Return (X, Y) of the center of cell containing provided text 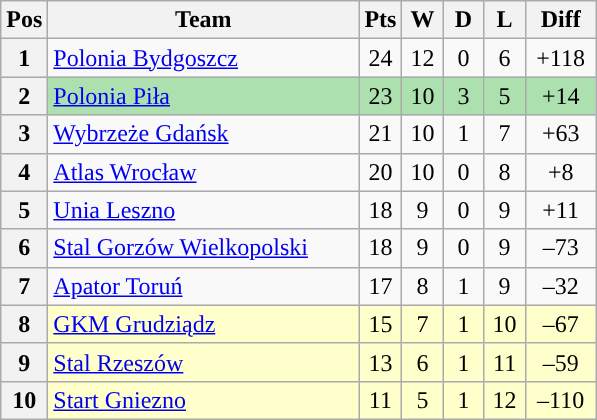
Start Gniezno (204, 400)
Pos (24, 20)
20 (380, 172)
GKM Grudziądz (204, 324)
W (422, 20)
+63 (560, 134)
15 (380, 324)
23 (380, 96)
24 (380, 58)
Polonia Piła (204, 96)
+8 (560, 172)
13 (380, 362)
–67 (560, 324)
2 (24, 96)
4 (24, 172)
–32 (560, 286)
Apator Toruń (204, 286)
21 (380, 134)
Stal Gorzów Wielkopolski (204, 248)
+14 (560, 96)
+11 (560, 210)
Atlas Wrocław (204, 172)
Polonia Bydgoszcz (204, 58)
–73 (560, 248)
Pts (380, 20)
L (504, 20)
Unia Leszno (204, 210)
Wybrzeże Gdańsk (204, 134)
–110 (560, 400)
D (464, 20)
–59 (560, 362)
+118 (560, 58)
Diff (560, 20)
Team (204, 20)
Stal Rzeszów (204, 362)
17 (380, 286)
